Extract the [X, Y] coordinate from the center of the cell holding the provided text.  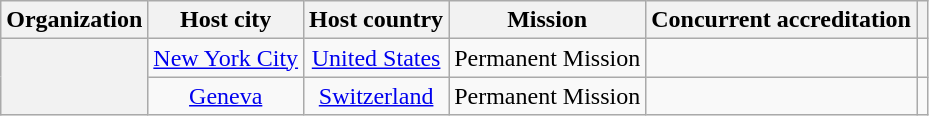
Organization [74, 20]
United States [376, 58]
Host country [376, 20]
Switzerland [376, 96]
Geneva [226, 96]
Host city [226, 20]
Concurrent accreditation [782, 20]
New York City [226, 58]
Mission [548, 20]
